Provide the (x, y) coordinate of the cell's center where the given text is located.  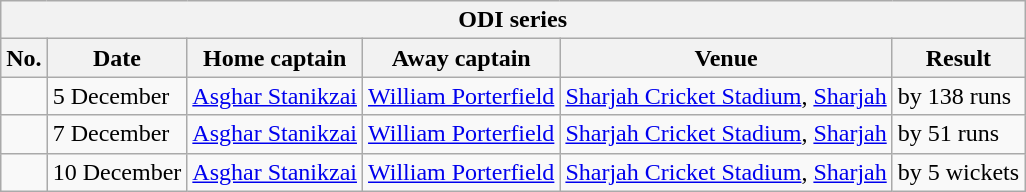
5 December (117, 96)
Home captain (275, 58)
Result (958, 58)
10 December (117, 172)
by 5 wickets (958, 172)
by 51 runs (958, 134)
ODI series (513, 20)
7 December (117, 134)
Venue (726, 58)
No. (24, 58)
Date (117, 58)
Away captain (462, 58)
by 138 runs (958, 96)
